Identify which cell holds the provided text, then report its [X, Y] central coordinate. 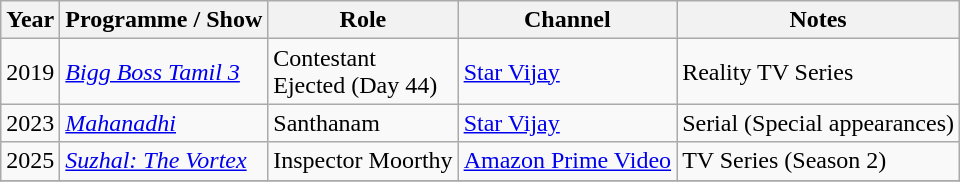
Channel [567, 20]
2025 [30, 161]
Notes [818, 20]
2019 [30, 72]
Amazon Prime Video [567, 161]
Inspector Moorthy [363, 161]
Programme / Show [164, 20]
Role [363, 20]
ContestantEjected (Day 44) [363, 72]
Santhanam [363, 123]
Year [30, 20]
Bigg Boss Tamil 3 [164, 72]
Suzhal: The Vortex [164, 161]
TV Series (Season 2) [818, 161]
2023 [30, 123]
Mahanadhi [164, 123]
Serial (Special appearances) [818, 123]
Reality TV Series [818, 72]
